Pinpoint the cell where the given text exists, returning its (x, y) midpoint coordinate. 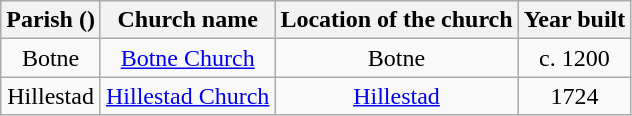
Location of the church (396, 20)
Church name (187, 20)
Hillestad Church (187, 96)
1724 (574, 96)
Parish () (51, 20)
c. 1200 (574, 58)
Botne Church (187, 58)
Year built (574, 20)
